Find where the given text appears and provide that cell's center as [x, y] coordinate. 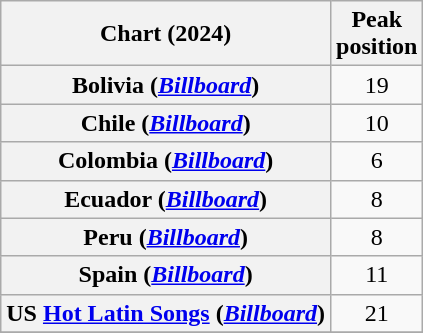
10 [377, 123]
Chart (2024) [166, 34]
Spain (Billboard) [166, 275]
Peakposition [377, 34]
Ecuador (Billboard) [166, 199]
21 [377, 313]
Colombia (Billboard) [166, 161]
6 [377, 161]
US Hot Latin Songs (Billboard) [166, 313]
Peru (Billboard) [166, 237]
11 [377, 275]
Bolivia (Billboard) [166, 85]
Chile (Billboard) [166, 123]
19 [377, 85]
